Pinpoint the cell where the given text exists, returning its (X, Y) midpoint coordinate. 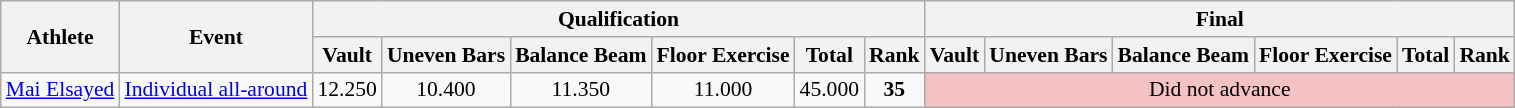
10.400 (446, 90)
Final (1220, 19)
35 (894, 90)
45.000 (830, 90)
Did not advance (1220, 90)
Event (216, 36)
11.000 (724, 90)
Individual all-around (216, 90)
Qualification (618, 19)
Mai Elsayed (60, 90)
Athlete (60, 36)
12.250 (346, 90)
11.350 (580, 90)
